Determine the [x, y] coordinate at the center of the cell enclosing the given text.  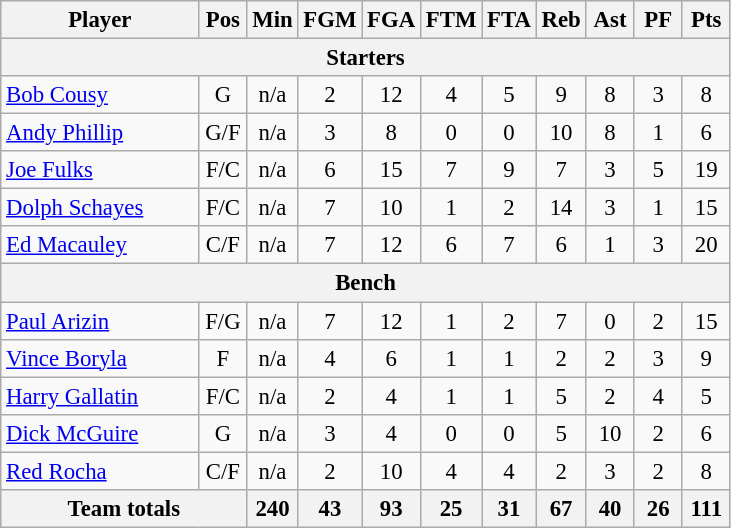
40 [610, 509]
Dolph Schayes [100, 208]
FTM [450, 20]
111 [706, 509]
Team totals [124, 509]
67 [561, 509]
20 [706, 245]
240 [272, 509]
Player [100, 20]
Joe Fulks [100, 170]
Andy Phillip [100, 133]
F/G [223, 321]
Paul Arizin [100, 321]
Bench [366, 283]
93 [392, 509]
Dick McGuire [100, 433]
Pts [706, 20]
Starters [366, 58]
Bob Cousy [100, 95]
14 [561, 208]
Harry Gallatin [100, 396]
Vince Boryla [100, 358]
31 [509, 509]
Red Rocha [100, 471]
Pos [223, 20]
43 [330, 509]
Reb [561, 20]
Ed Macauley [100, 245]
G/F [223, 133]
Min [272, 20]
FTA [509, 20]
19 [706, 170]
FGA [392, 20]
Ast [610, 20]
F [223, 358]
PF [658, 20]
FGM [330, 20]
25 [450, 509]
26 [658, 509]
